Detect which cell encompasses the target text, then output its (x, y) center coordinate. 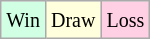
Loss (126, 20)
Draw (72, 20)
Win (24, 20)
